Capture the cell that displays the provided text and extract its [x, y] central coordinate. 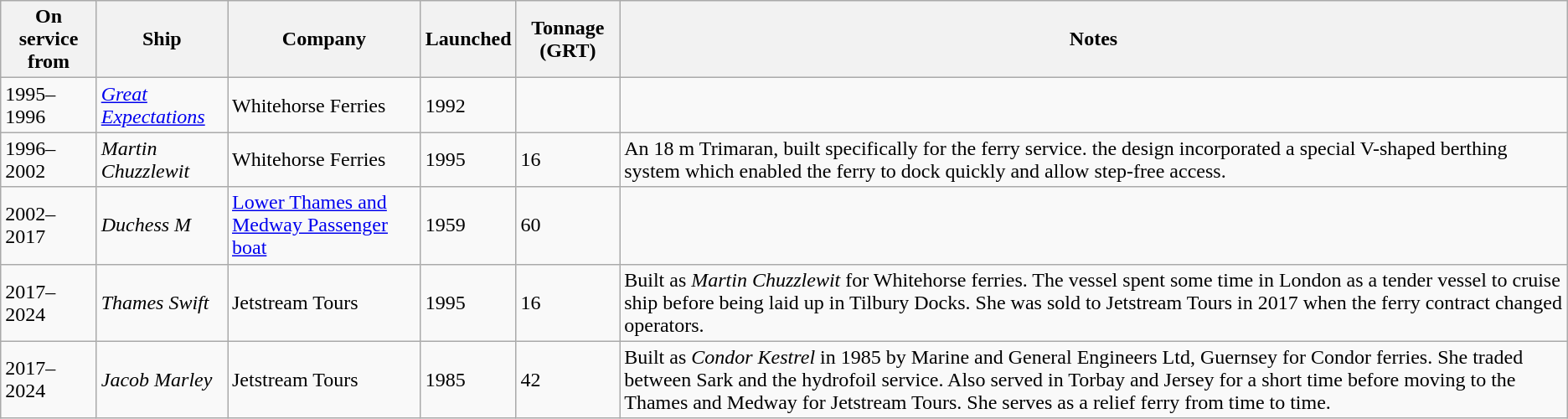
1995–1996 [49, 106]
Ship [162, 39]
Duchess M [162, 225]
Lower Thames and Medway Passenger boat [325, 225]
On service from [49, 39]
1959 [468, 225]
Company [325, 39]
2002–2017 [49, 225]
1992 [468, 106]
1985 [468, 380]
Tonnage (GRT) [568, 39]
1996–2002 [49, 159]
60 [568, 225]
Great Expectations [162, 106]
Jacob Marley [162, 380]
Launched [468, 39]
42 [568, 380]
Martin Chuzzlewit [162, 159]
Notes [1094, 39]
Thames Swift [162, 303]
